Output the (x, y) coordinate of the center of the cell containing the given text.  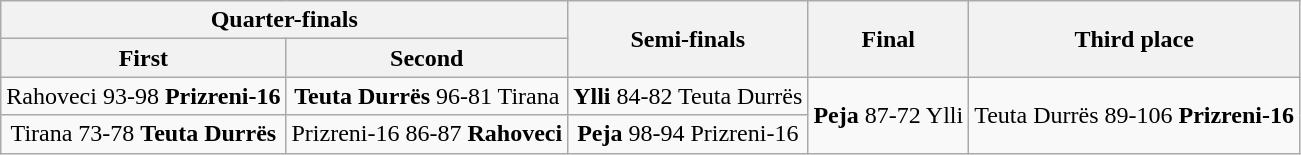
Rahoveci 93-98 Prizreni-16 (144, 96)
Semi-finals (688, 39)
Third place (1134, 39)
Tirana 73-78 Teuta Durrës (144, 134)
Final (888, 39)
Ylli 84-82 Teuta Durrës (688, 96)
Teuta Durrës 96-81 Tirana (427, 96)
Second (427, 58)
Peja 87-72 Ylli (888, 115)
Teuta Durrës 89-106 Prizreni-16 (1134, 115)
Quarter-finals (284, 20)
First (144, 58)
Peja 98-94 Prizreni-16 (688, 134)
Prizreni-16 86-87 Rahoveci (427, 134)
